Detect which cell encompasses the target text, then output its [x, y] center coordinate. 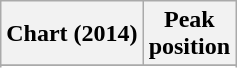
Peakposition [189, 34]
Chart (2014) [72, 34]
